From the cell containing the given text, extract its center point as [x, y] coordinate. 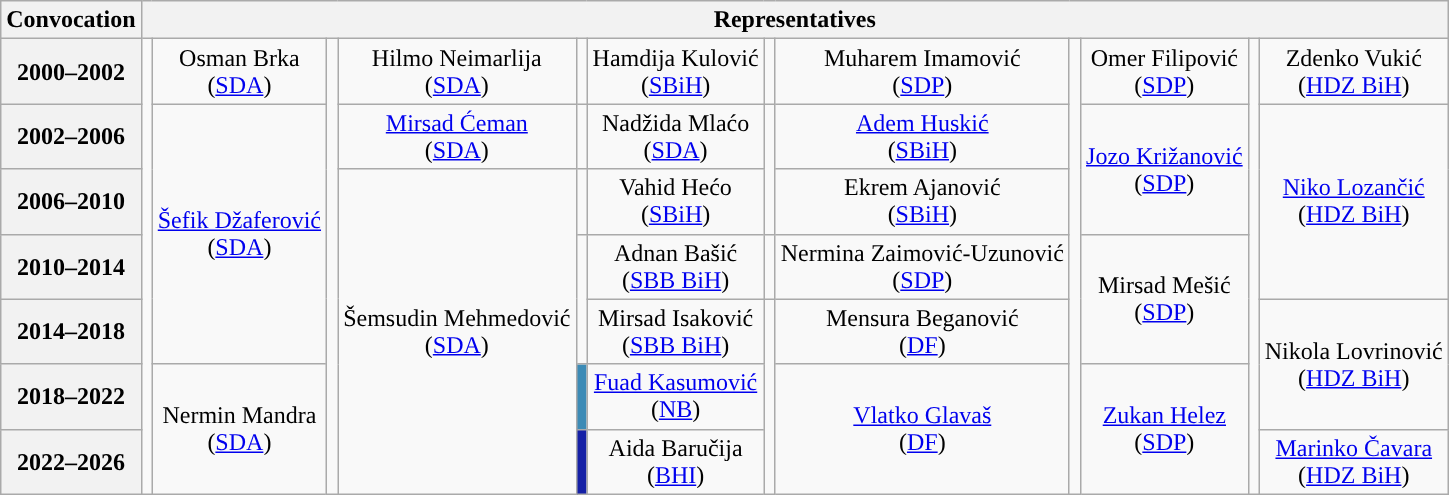
Zukan Helez(SDP) [1165, 429]
2022–2026 [71, 462]
Jozo Križanović(SDP) [1165, 169]
2002–2006 [71, 136]
Osman Brka(SDA) [239, 72]
2010–2014 [71, 266]
Nermin Mandra(SDA) [239, 429]
Mirsad Mešić(SDP) [1165, 299]
Mirsad Isaković(SBB BiH) [676, 332]
Ekrem Ajanović(SBiH) [922, 202]
Muharem Imamović(SDP) [922, 72]
2006–2010 [71, 202]
Representatives [794, 20]
2018–2022 [71, 396]
Convocation [71, 20]
Hamdija Kulović(SBiH) [676, 72]
Mirsad Ćeman(SDA) [457, 136]
Hilmo Neimarlija(SDA) [457, 72]
Aida Baručija(BHI) [676, 462]
Nermina Zaimović-Uzunović(SDP) [922, 266]
Mensura Beganović(DF) [922, 332]
Niko Lozančić(HDZ BiH) [1354, 202]
Vahid Hećo(SBiH) [676, 202]
Šefik Džaferović (SDA) [239, 234]
Marinko Čavara(HDZ BiH) [1354, 462]
Vlatko Glavaš(DF) [922, 429]
Adem Huskić(SBiH) [922, 136]
Omer Filipović(SDP) [1165, 72]
Adnan Bašić(SBB BiH) [676, 266]
Nikola Lovrinović(HDZ BiH) [1354, 364]
Fuad Kasumović(NB) [676, 396]
2014–2018 [71, 332]
Zdenko Vukić(HDZ BiH) [1354, 72]
Šemsudin Mehmedović(SDA) [457, 332]
2000–2002 [71, 72]
Nadžida Mlaćo(SDA) [676, 136]
